Determine the [x, y] coordinate at the center of the cell enclosing the given text.  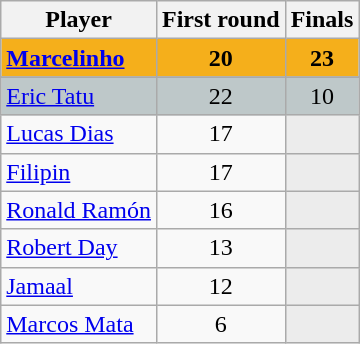
Filipin [79, 172]
Lucas Dias [79, 134]
10 [322, 96]
20 [220, 58]
6 [220, 324]
Marcos Mata [79, 324]
16 [220, 210]
13 [220, 248]
Eric Tatu [79, 96]
12 [220, 286]
Ronald Ramón [79, 210]
Marcelinho [79, 58]
Finals [322, 20]
Robert Day [79, 248]
Player [79, 20]
23 [322, 58]
22 [220, 96]
Jamaal [79, 286]
First round [220, 20]
